Scan for the cell matching the given text and deliver its [x, y] coordinate at center. 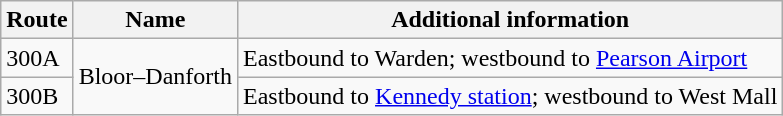
Bloor–Danforth [155, 77]
Eastbound to Warden; westbound to Pearson Airport [510, 58]
300B [37, 96]
Additional information [510, 20]
Eastbound to Kennedy station; westbound to West Mall [510, 96]
Name [155, 20]
300A [37, 58]
Route [37, 20]
